Determine the [x, y] coordinate at the center of the cell enclosing the given text.  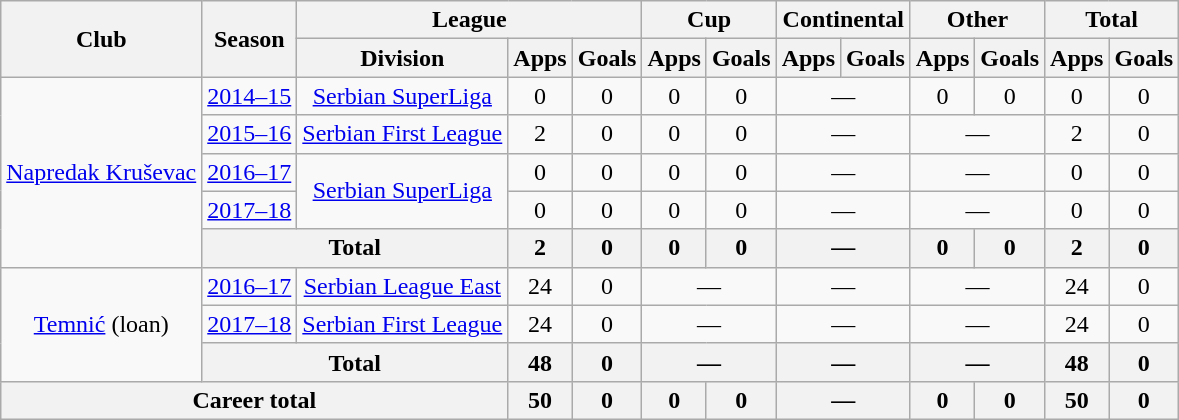
Continental [843, 20]
Other [977, 20]
2014–15 [250, 96]
Season [250, 39]
Club [102, 39]
Serbian League East [402, 286]
Napredak Kruševac [102, 172]
Career total [254, 400]
League [470, 20]
Division [402, 58]
Cup [709, 20]
Temnić (loan) [102, 324]
2015–16 [250, 134]
